Output the (x, y) coordinate of the center of the cell containing the given text.  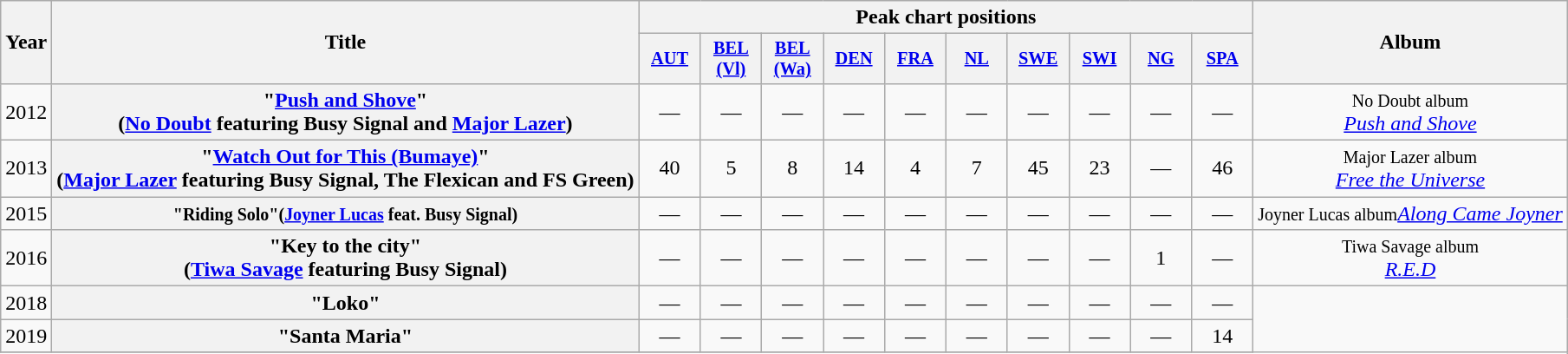
8 (792, 168)
SPA (1222, 59)
2019 (26, 336)
"Push and Shove"(No Doubt featuring Busy Signal and Major Lazer) (345, 111)
"Watch Out for This (Bumaye)"(Major Lazer featuring Busy Signal, The Flexican and FS Green) (345, 168)
Major Lazer album Free the Universe (1411, 168)
2012 (26, 111)
AUT (669, 59)
No Doubt album Push and Shove (1411, 111)
"Loko" (345, 303)
5 (732, 168)
BEL (Vl) (732, 59)
DEN (855, 59)
4 (915, 168)
1 (1161, 259)
Year (26, 43)
7 (976, 168)
40 (669, 168)
NG (1161, 59)
SWE (1038, 59)
Joyner Lucas albumAlong Came Joyner (1411, 213)
46 (1222, 168)
Title (345, 43)
SWI (1099, 59)
2016 (26, 259)
FRA (915, 59)
23 (1099, 168)
NL (976, 59)
2013 (26, 168)
45 (1038, 168)
"Riding Solo"(Joyner Lucas feat. Busy Signal) (345, 213)
2018 (26, 303)
"Santa Maria" (345, 336)
"Key to the city"(Tiwa Savage featuring Busy Signal) (345, 259)
BEL (Wa) (792, 59)
Album (1411, 43)
Tiwa Savage album R.E.D (1411, 259)
Peak chart positions (947, 17)
2015 (26, 213)
